Pinpoint the cell where the given text exists, returning its (X, Y) midpoint coordinate. 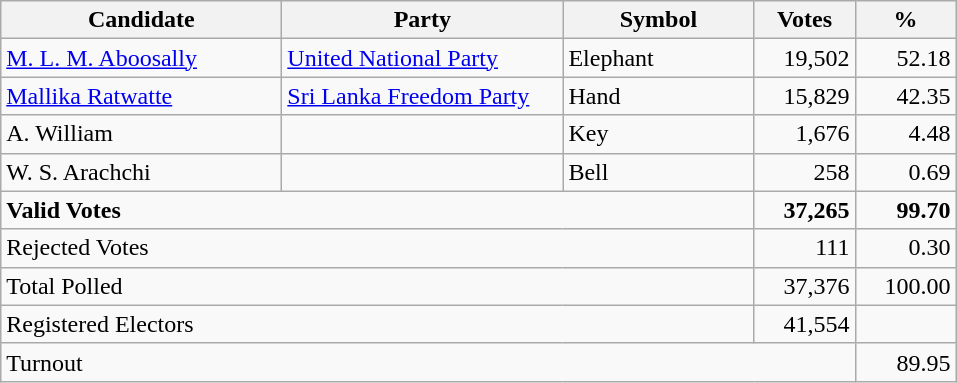
Candidate (142, 20)
4.48 (906, 134)
19,502 (804, 58)
111 (804, 248)
258 (804, 172)
Turnout (428, 362)
89.95 (906, 362)
99.70 (906, 210)
Total Polled (378, 286)
37,376 (804, 286)
M. L. M. Aboosally (142, 58)
Party (422, 20)
15,829 (804, 96)
0.30 (906, 248)
A. William (142, 134)
Bell (658, 172)
Sri Lanka Freedom Party (422, 96)
% (906, 20)
Mallika Ratwatte (142, 96)
United National Party (422, 58)
Elephant (658, 58)
42.35 (906, 96)
0.69 (906, 172)
Hand (658, 96)
W. S. Arachchi (142, 172)
1,676 (804, 134)
Valid Votes (378, 210)
Registered Electors (378, 324)
Rejected Votes (378, 248)
100.00 (906, 286)
Key (658, 134)
Symbol (658, 20)
Votes (804, 20)
37,265 (804, 210)
41,554 (804, 324)
52.18 (906, 58)
